Provide the [X, Y] coordinate of the cell's center where the given text is located.  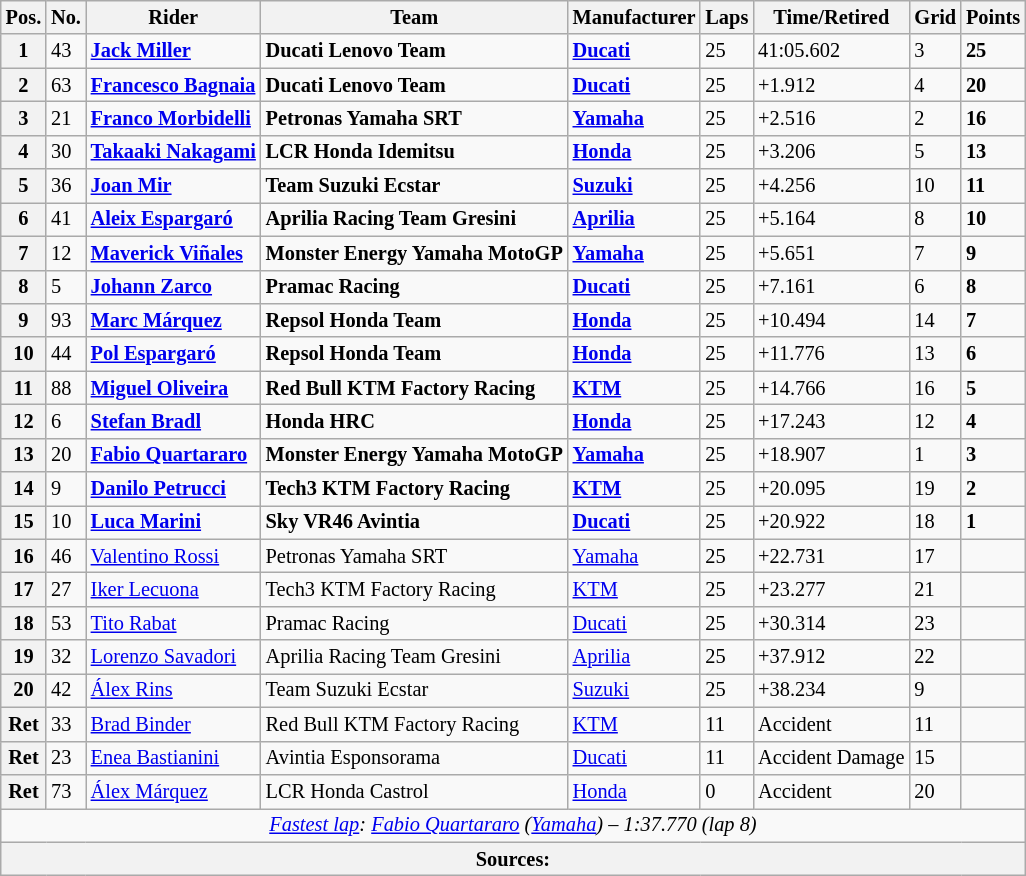
Franco Morbidelli [174, 118]
Iker Lecuona [174, 589]
Álex Márquez [174, 791]
Marc Márquez [174, 320]
0 [726, 791]
63 [66, 85]
Team [414, 17]
+23.277 [831, 589]
Manufacturer [634, 17]
Accident Damage [831, 758]
Sky VR46 Avintia [414, 522]
LCR Honda Idemitsu [414, 152]
+22.731 [831, 556]
Honda HRC [414, 421]
Miguel Oliveira [174, 388]
Aleix Espargaró [174, 219]
Avintia Esponsorama [414, 758]
Sources: [513, 859]
73 [66, 791]
53 [66, 623]
+37.912 [831, 657]
Points [993, 17]
Lorenzo Savadori [174, 657]
+18.907 [831, 455]
+1.912 [831, 85]
44 [66, 354]
+7.161 [831, 287]
Luca Marini [174, 522]
+3.206 [831, 152]
33 [66, 724]
No. [66, 17]
30 [66, 152]
Francesco Bagnaia [174, 85]
Tito Rabat [174, 623]
Rider [174, 17]
Johann Zarco [174, 287]
Fabio Quartararo [174, 455]
Joan Mir [174, 186]
Stefan Bradl [174, 421]
+2.516 [831, 118]
Fastest lap: Fabio Quartararo (Yamaha) – 1:37.770 (lap 8) [513, 825]
Laps [726, 17]
93 [66, 320]
41 [66, 219]
+5.651 [831, 253]
Valentino Rossi [174, 556]
Brad Binder [174, 724]
Danilo Petrucci [174, 489]
Pos. [24, 17]
Grid [935, 17]
88 [66, 388]
LCR Honda Castrol [414, 791]
+10.494 [831, 320]
27 [66, 589]
+11.776 [831, 354]
Pol Espargaró [174, 354]
32 [66, 657]
22 [935, 657]
41:05.602 [831, 51]
Jack Miller [174, 51]
43 [66, 51]
Takaaki Nakagami [174, 152]
42 [66, 690]
46 [66, 556]
+30.314 [831, 623]
Time/Retired [831, 17]
+20.095 [831, 489]
+14.766 [831, 388]
Álex Rins [174, 690]
+5.164 [831, 219]
Maverick Viñales [174, 253]
36 [66, 186]
+4.256 [831, 186]
+17.243 [831, 421]
+38.234 [831, 690]
+20.922 [831, 522]
Enea Bastianini [174, 758]
